Extract the [x, y] coordinate from the center of the cell holding the provided text.  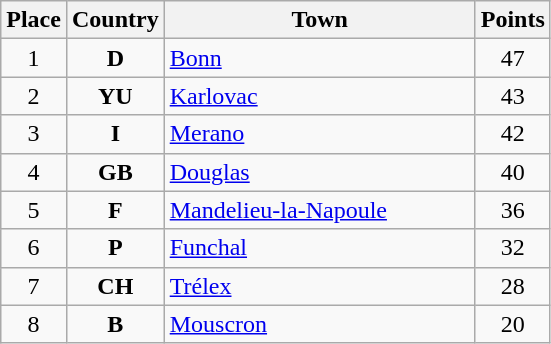
1 [34, 58]
I [115, 134]
B [115, 324]
Bonn [320, 58]
43 [512, 96]
P [115, 248]
8 [34, 324]
Karlovac [320, 96]
Town [320, 20]
Mouscron [320, 324]
Douglas [320, 172]
32 [512, 248]
2 [34, 96]
Mandelieu-la-Napoule [320, 210]
CH [115, 286]
47 [512, 58]
Place [34, 20]
42 [512, 134]
28 [512, 286]
5 [34, 210]
GB [115, 172]
Points [512, 20]
4 [34, 172]
Funchal [320, 248]
F [115, 210]
Trélex [320, 286]
3 [34, 134]
36 [512, 210]
YU [115, 96]
7 [34, 286]
20 [512, 324]
6 [34, 248]
Merano [320, 134]
D [115, 58]
Country [115, 20]
40 [512, 172]
